Identify which cell holds the provided text, then report its (x, y) central coordinate. 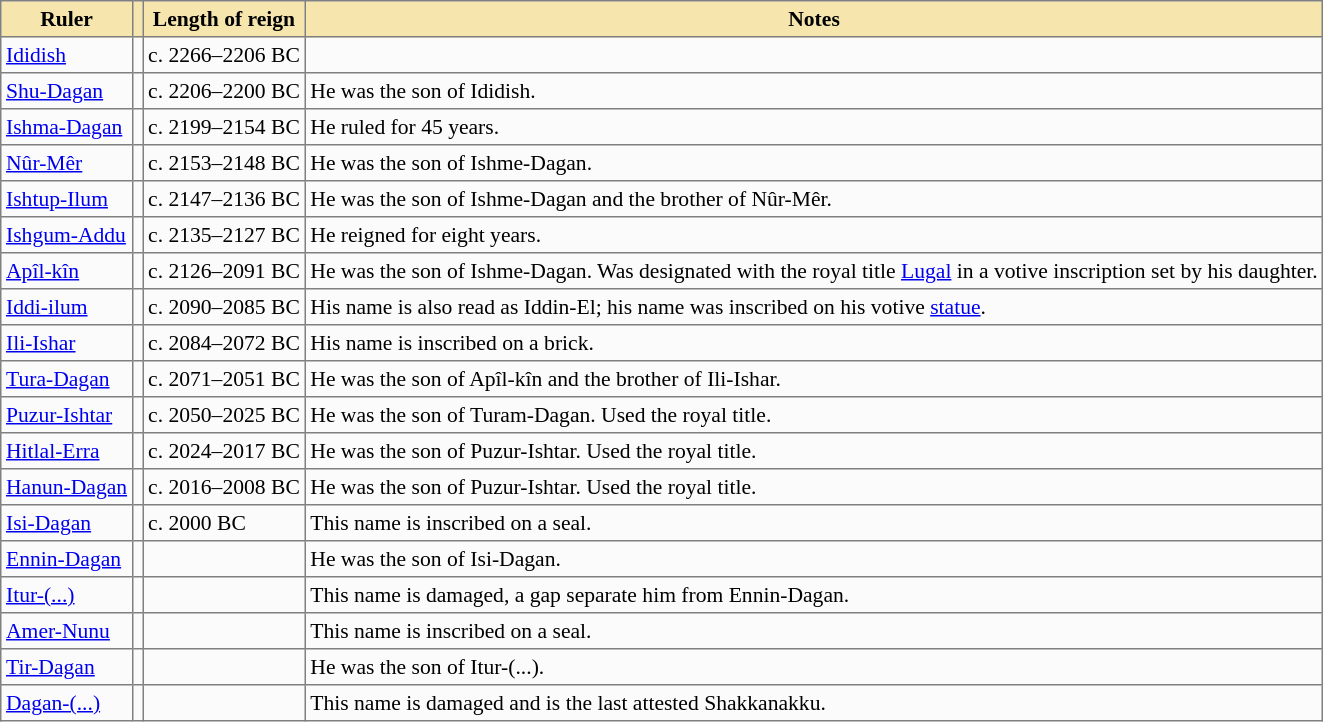
Hitlal-Erra (67, 451)
Ididish (67, 55)
Ruler (67, 19)
Dagan-(...) (67, 703)
He was the son of Itur-(...). (814, 667)
This name is damaged, a gap separate him from Ennin-Dagan. (814, 595)
Iddi-ilum (67, 307)
Ishma-Dagan (67, 127)
c. 2126–2091 BC (224, 271)
Length of reign (224, 19)
Apîl-kîn (67, 271)
His name is inscribed on a brick. (814, 343)
c. 2024–2017 BC (224, 451)
He was the son of Ishme-Dagan. Was designated with the royal title Lugal in a votive inscription set by his daughter. (814, 271)
He was the son of Turam-Dagan. Used the royal title. (814, 415)
Hanun-Dagan (67, 487)
c. 2071–2051 BC (224, 379)
Nûr-Mêr (67, 163)
This name is damaged and is the last attested Shakkanakku. (814, 703)
c. 2050–2025 BC (224, 415)
His name is also read as Iddin-El; his name was inscribed on his votive statue. (814, 307)
c. 2090–2085 BC (224, 307)
c. 2000 BC (224, 523)
c. 2147–2136 BC (224, 199)
c. 2266–2206 BC (224, 55)
c. 2153–2148 BC (224, 163)
Shu-Dagan (67, 91)
Notes (814, 19)
Ennin-Dagan (67, 559)
Isi-Dagan (67, 523)
Tura-Dagan (67, 379)
He was the son of Ishme-Dagan. (814, 163)
c. 2199–2154 BC (224, 127)
Itur-(...) (67, 595)
Ili-Ishar (67, 343)
c. 2084–2072 BC (224, 343)
Puzur-Ishtar (67, 415)
c. 2135–2127 BC (224, 235)
Tir-Dagan (67, 667)
He was the son of Isi-Dagan. (814, 559)
He was the son of Ididish. (814, 91)
c. 2016–2008 BC (224, 487)
Amer-Nunu (67, 631)
Ishtup-Ilum (67, 199)
Ishgum-Addu (67, 235)
He ruled for 45 years. (814, 127)
He was the son of Apîl-kîn and the brother of Ili-Ishar. (814, 379)
c. 2206–2200 BC (224, 91)
He was the son of Ishme-Dagan and the brother of Nûr-Mêr. (814, 199)
He reigned for eight years. (814, 235)
